Output the [x, y] coordinate of the center of the cell containing the given text.  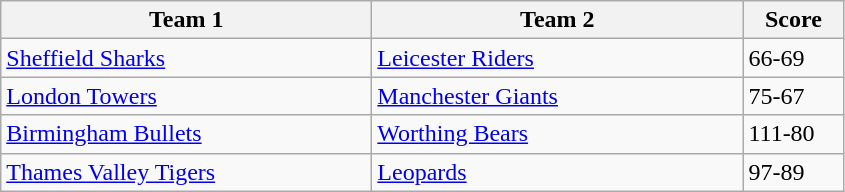
111-80 [794, 134]
Thames Valley Tigers [186, 172]
Leopards [558, 172]
London Towers [186, 96]
Birmingham Bullets [186, 134]
66-69 [794, 58]
Team 2 [558, 20]
Worthing Bears [558, 134]
Team 1 [186, 20]
Sheffield Sharks [186, 58]
75-67 [794, 96]
Leicester Riders [558, 58]
Score [794, 20]
97-89 [794, 172]
Manchester Giants [558, 96]
